Identify which cell holds the provided text, then report its (X, Y) central coordinate. 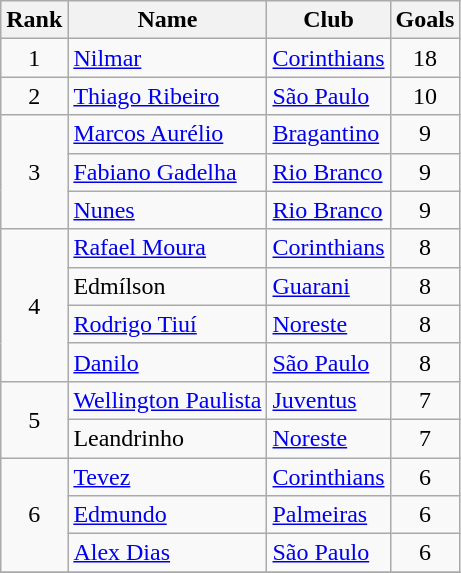
Juventus (328, 400)
Danilo (168, 362)
Palmeiras (328, 515)
Guarani (328, 286)
Rodrigo Tiuí (168, 324)
Goals (425, 20)
1 (34, 58)
18 (425, 58)
Edmílson (168, 286)
Name (168, 20)
4 (34, 305)
Tevez (168, 477)
Rank (34, 20)
Alex Dias (168, 553)
Wellington Paulista (168, 400)
3 (34, 172)
Nunes (168, 210)
Thiago Ribeiro (168, 96)
Edmundo (168, 515)
Leandrinho (168, 438)
Marcos Aurélio (168, 134)
10 (425, 96)
Bragantino (328, 134)
2 (34, 96)
Rafael Moura (168, 248)
Fabiano Gadelha (168, 172)
Club (328, 20)
5 (34, 419)
Nilmar (168, 58)
